Return [x, y] of the center of cell containing provided text 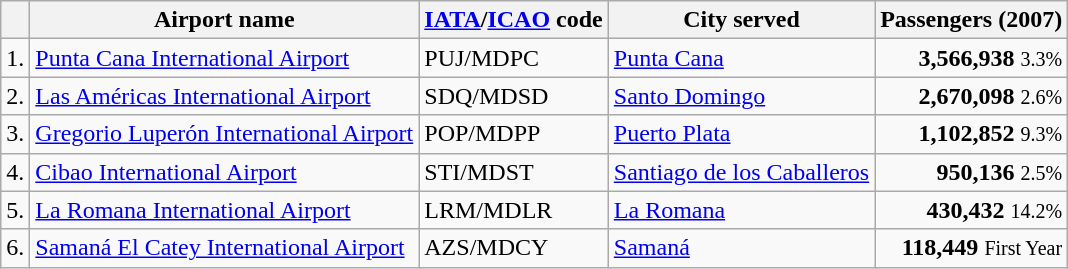
POP/MDPP [514, 134]
Samaná [741, 248]
SDQ/MDSD [514, 96]
PUJ/MDPC [514, 58]
4. [16, 172]
950,136 2.5% [972, 172]
Punta Cana International Airport [224, 58]
IATA/ICAO code [514, 20]
La Romana [741, 210]
Santiago de los Caballeros [741, 172]
1,102,852 9.3% [972, 134]
STI/MDST [514, 172]
1. [16, 58]
2,670,098 2.6% [972, 96]
Las Américas International Airport [224, 96]
Punta Cana [741, 58]
City served [741, 20]
3,566,938 3.3% [972, 58]
5. [16, 210]
La Romana International Airport [224, 210]
3. [16, 134]
118,449 First Year [972, 248]
Santo Domingo [741, 96]
Puerto Plata [741, 134]
2. [16, 96]
Passengers (2007) [972, 20]
Samaná El Catey International Airport [224, 248]
430,432 14.2% [972, 210]
Cibao International Airport [224, 172]
AZS/MDCY [514, 248]
LRM/MDLR [514, 210]
Airport name [224, 20]
6. [16, 248]
Gregorio Luperón International Airport [224, 134]
